Return [x, y] of the center of cell containing provided text 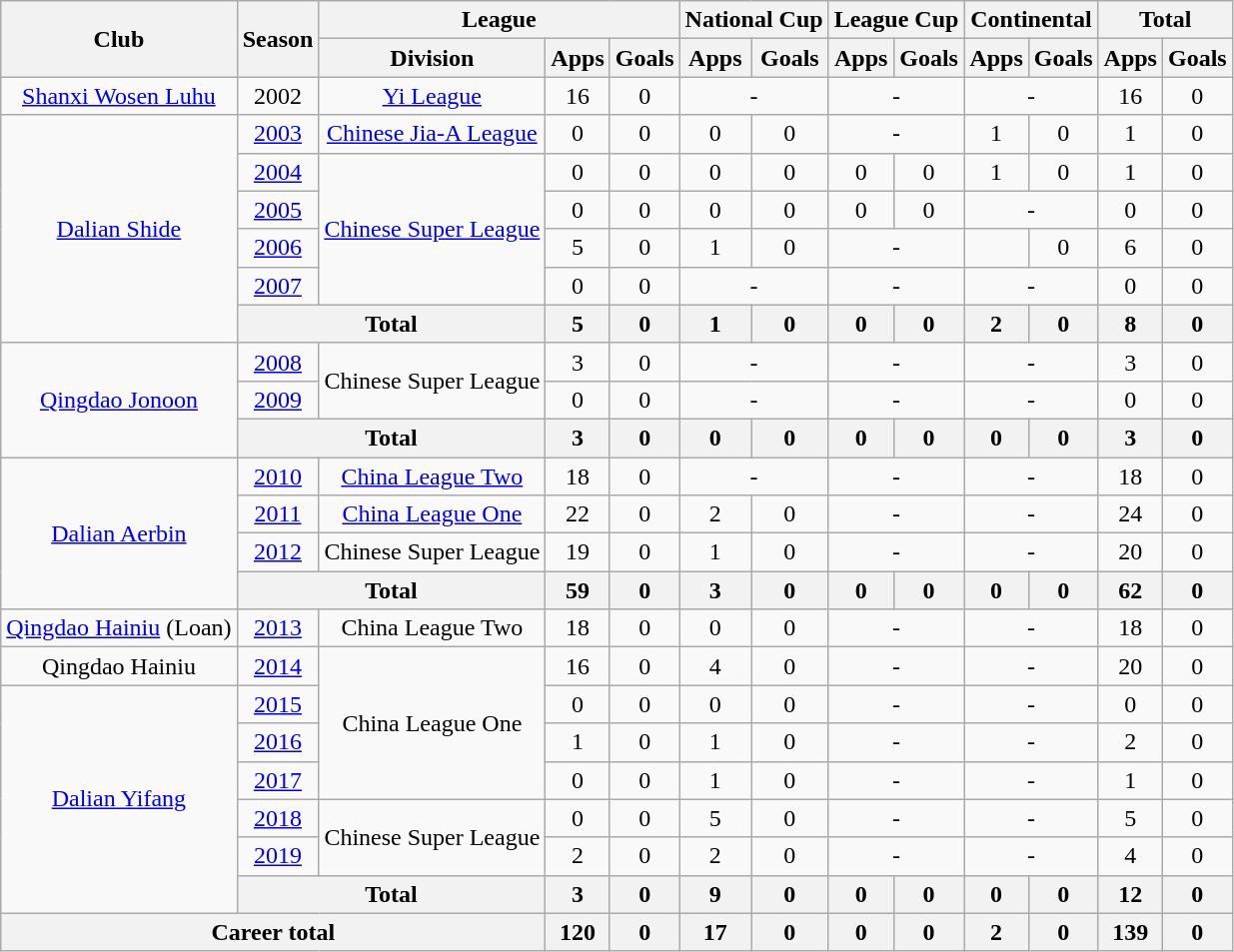
Division [432, 58]
22 [578, 514]
2003 [278, 134]
Qingdao Hainiu [119, 666]
8 [1130, 324]
2005 [278, 210]
Shanxi Wosen Luhu [119, 96]
2004 [278, 172]
62 [1130, 590]
2012 [278, 552]
2016 [278, 742]
2006 [278, 248]
2002 [278, 96]
2015 [278, 704]
Season [278, 39]
League [500, 20]
Career total [274, 932]
2009 [278, 400]
2018 [278, 818]
120 [578, 932]
League Cup [896, 20]
2017 [278, 780]
2008 [278, 362]
2007 [278, 286]
2014 [278, 666]
12 [1130, 894]
Chinese Jia-A League [432, 134]
Dalian Yifang [119, 799]
2013 [278, 628]
59 [578, 590]
139 [1130, 932]
Qingdao Hainiu (Loan) [119, 628]
6 [1130, 248]
National Cup [753, 20]
24 [1130, 514]
Yi League [432, 96]
Dalian Shide [119, 229]
2019 [278, 856]
2010 [278, 476]
17 [715, 932]
Qingdao Jonoon [119, 400]
19 [578, 552]
2011 [278, 514]
Dalian Aerbin [119, 533]
Club [119, 39]
Continental [1031, 20]
9 [715, 894]
